Return [x, y] of the center of cell containing provided text 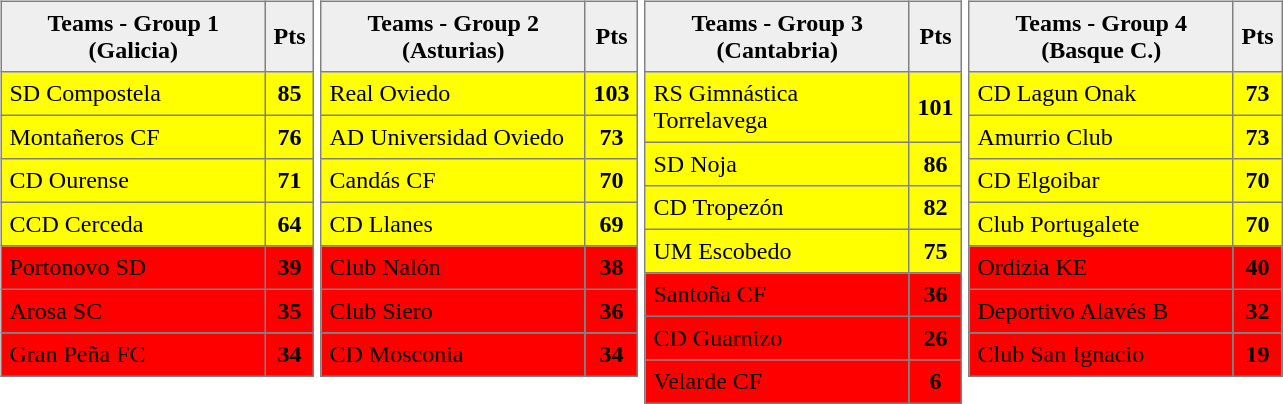
6 [935, 382]
CD Tropezón [777, 208]
CD Lagun Onak [1101, 94]
Club Siero [453, 311]
Portonovo SD [133, 268]
CD Elgoibar [1101, 181]
103 [611, 94]
Club Nalón [453, 268]
SD Noja [777, 164]
64 [289, 224]
82 [935, 208]
69 [611, 224]
Arosa SC [133, 311]
Teams - Group 1 (Galicia) [133, 36]
Gran Peña FC [133, 355]
19 [1257, 355]
CD Ourense [133, 181]
Teams - Group 2 (Asturias) [453, 36]
CD Mosconia [453, 355]
35 [289, 311]
40 [1257, 268]
32 [1257, 311]
Velarde CF [777, 382]
75 [935, 251]
Teams - Group 3 (Cantabria) [777, 36]
UM Escobedo [777, 251]
SD Compostela [133, 94]
Deportivo Alavés B [1101, 311]
Club Portugalete [1101, 224]
CD Guarnizo [777, 338]
Ordizia KE [1101, 268]
Real Oviedo [453, 94]
CD Llanes [453, 224]
Teams - Group 4 (Basque C.) [1101, 36]
26 [935, 338]
71 [289, 181]
76 [289, 137]
Santoña CF [777, 295]
Club San Ignacio [1101, 355]
39 [289, 268]
Amurrio Club [1101, 137]
AD Universidad Oviedo [453, 137]
86 [935, 164]
Montañeros CF [133, 137]
101 [935, 107]
CCD Cerceda [133, 224]
RS Gimnástica Torrelavega [777, 107]
Candás CF [453, 181]
38 [611, 268]
85 [289, 94]
